Locate the cell with the specified text and output its [X, Y] center coordinate. 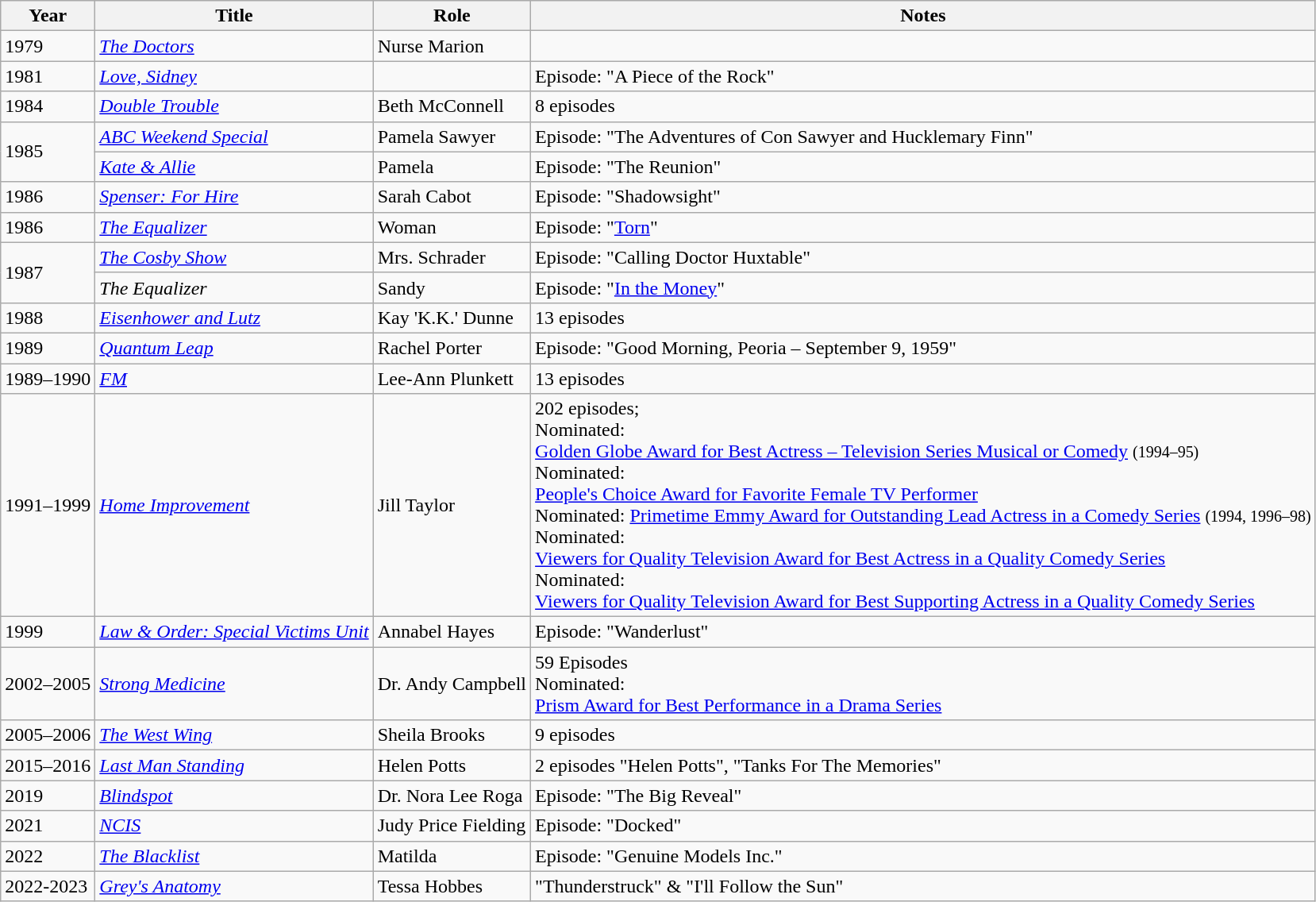
2022-2023 [48, 886]
Pamela [452, 167]
2022 [48, 856]
Nurse Marion [452, 46]
1987 [48, 272]
Dr. Andy Campbell [452, 684]
Double Trouble [234, 106]
2019 [48, 796]
"Thunderstruck" & "I'll Follow the Sun" [924, 886]
1985 [48, 152]
Sarah Cabot [452, 197]
2021 [48, 826]
NCIS [234, 826]
FM [234, 379]
1991–1999 [48, 505]
Episode: "Shadowsight" [924, 197]
Helen Potts [452, 765]
Strong Medicine [234, 684]
Episode: "Calling Doctor Huxtable" [924, 257]
ABC Weekend Special [234, 137]
1979 [48, 46]
Last Man Standing [234, 765]
Blindspot [234, 796]
2015–2016 [48, 765]
The Doctors [234, 46]
Episode: "Torn" [924, 227]
Woman [452, 227]
2002–2005 [48, 684]
Tessa Hobbes [452, 886]
8 episodes [924, 106]
Role [452, 16]
Dr. Nora Lee Roga [452, 796]
Episode: "Good Morning, Peoria – September 9, 1959" [924, 348]
59 EpisodesNominated:Prism Award for Best Performance in a Drama Series [924, 684]
Home Improvement [234, 505]
Annabel Hayes [452, 632]
Judy Price Fielding [452, 826]
2005–2006 [48, 735]
Episode: "The Big Reveal" [924, 796]
Notes [924, 16]
Pamela Sawyer [452, 137]
Mrs. Schrader [452, 257]
The Cosby Show [234, 257]
Beth McConnell [452, 106]
1999 [48, 632]
Episode: "In the Money" [924, 287]
Eisenhower and Lutz [234, 318]
Kate & Allie [234, 167]
2 episodes "Helen Potts", "Tanks For The Memories" [924, 765]
Love, Sidney [234, 76]
Sheila Brooks [452, 735]
1984 [48, 106]
The West Wing [234, 735]
1988 [48, 318]
1989 [48, 348]
Title [234, 16]
Episode: "Docked" [924, 826]
1981 [48, 76]
Episode: "A Piece of the Rock" [924, 76]
Grey's Anatomy [234, 886]
Lee-Ann Plunkett [452, 379]
The Blacklist [234, 856]
Episode: "The Adventures of Con Sawyer and Hucklemary Finn" [924, 137]
Episode: "Genuine Models Inc." [924, 856]
Rachel Porter [452, 348]
Law & Order: Special Victims Unit [234, 632]
9 episodes [924, 735]
Spenser: For Hire [234, 197]
Jill Taylor [452, 505]
Quantum Leap [234, 348]
Kay 'K.K.' Dunne [452, 318]
Episode: "The Reunion" [924, 167]
Matilda [452, 856]
Sandy [452, 287]
1989–1990 [48, 379]
Episode: "Wanderlust" [924, 632]
Year [48, 16]
